Capture the cell that displays the provided text and extract its [X, Y] central coordinate. 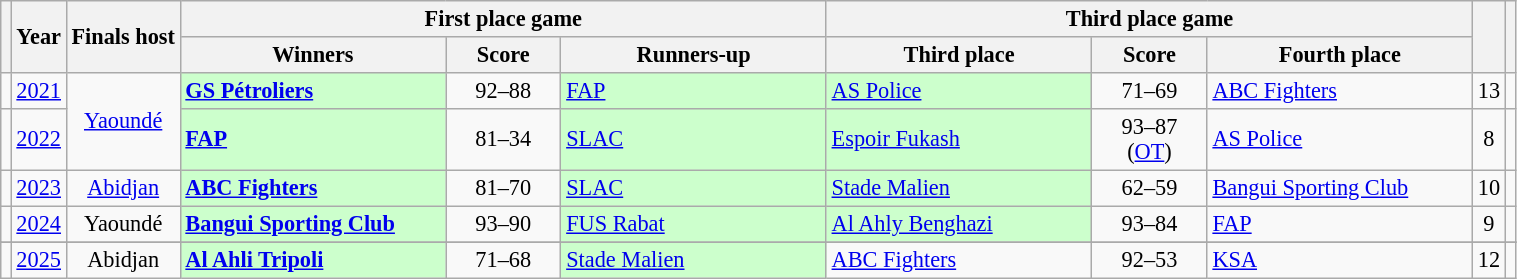
12 [1490, 260]
Fourth place [1340, 55]
Runners-up [694, 55]
Al Ahly Benghazi [958, 224]
GS Pétroliers [312, 90]
First place game [503, 19]
Espoir Fukash [958, 138]
71–69 [1150, 90]
Year [38, 37]
13 [1490, 90]
2025 [38, 260]
62–59 [1150, 188]
2023 [38, 188]
Winners [312, 55]
92–53 [1150, 260]
Finals host [123, 37]
81–70 [504, 188]
Al Ahli Tripoli [312, 260]
93–87 (OT) [1150, 138]
8 [1490, 138]
9 [1490, 224]
93–90 [504, 224]
81–34 [504, 138]
92–88 [504, 90]
KSA [1340, 260]
93–84 [1150, 224]
Third place game [1149, 19]
FUS Rabat [694, 224]
2022 [38, 138]
2024 [38, 224]
10 [1490, 188]
2021 [38, 90]
Third place [958, 55]
71–68 [504, 260]
